Pinpoint the cell where the given text exists, returning its [X, Y] midpoint coordinate. 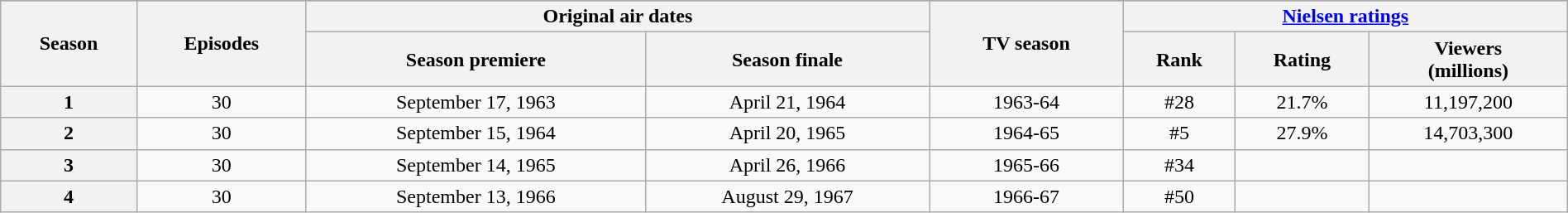
April 21, 1964 [787, 102]
Nielsen ratings [1345, 17]
1964-65 [1027, 133]
August 29, 1967 [787, 196]
Season premiere [476, 60]
1966-67 [1027, 196]
September 17, 1963 [476, 102]
1963-64 [1027, 102]
11,197,200 [1468, 102]
14,703,300 [1468, 133]
#34 [1179, 165]
Episodes [222, 43]
4 [69, 196]
#28 [1179, 102]
1 [69, 102]
TV season [1027, 43]
Viewers(millions) [1468, 60]
21.7% [1303, 102]
#50 [1179, 196]
2 [69, 133]
September 13, 1966 [476, 196]
3 [69, 165]
#5 [1179, 133]
April 20, 1965 [787, 133]
Rank [1179, 60]
Original air dates [617, 17]
September 15, 1964 [476, 133]
Season finale [787, 60]
September 14, 1965 [476, 165]
Rating [1303, 60]
1965-66 [1027, 165]
April 26, 1966 [787, 165]
Season [69, 43]
27.9% [1303, 133]
